Identify which cell holds the provided text, then report its [X, Y] central coordinate. 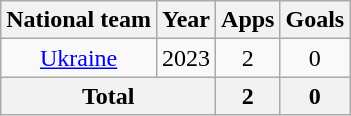
2023 [186, 58]
Apps [248, 20]
National team [79, 20]
Total [108, 96]
Ukraine [79, 58]
Goals [315, 20]
Year [186, 20]
